Return [X, Y] of the center of cell containing provided text 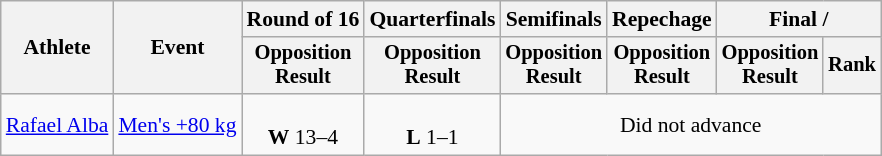
L 1–1 [432, 124]
Event [177, 48]
Round of 16 [304, 19]
Rafael Alba [58, 124]
Did not advance [690, 124]
Repechage [662, 19]
W 13–4 [304, 124]
Rank [852, 66]
Athlete [58, 48]
Semifinals [554, 19]
Men's +80 kg [177, 124]
Quarterfinals [432, 19]
Final / [799, 19]
